From the cell containing the given text, extract its center point as (X, Y) coordinate. 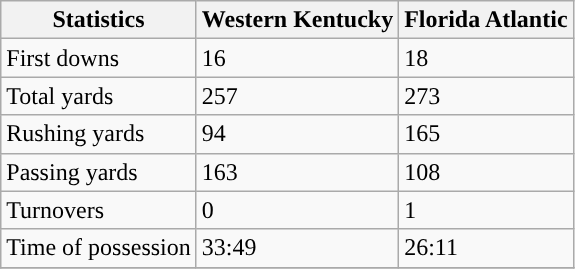
Rushing yards (99, 134)
26:11 (486, 248)
16 (297, 58)
Passing yards (99, 172)
163 (297, 172)
Time of possession (99, 248)
108 (486, 172)
First downs (99, 58)
165 (486, 134)
Statistics (99, 20)
18 (486, 58)
Turnovers (99, 210)
Western Kentucky (297, 20)
Florida Atlantic (486, 20)
Total yards (99, 96)
273 (486, 96)
0 (297, 210)
33:49 (297, 248)
94 (297, 134)
1 (486, 210)
257 (297, 96)
